Identify which cell holds the provided text, then report its [x, y] central coordinate. 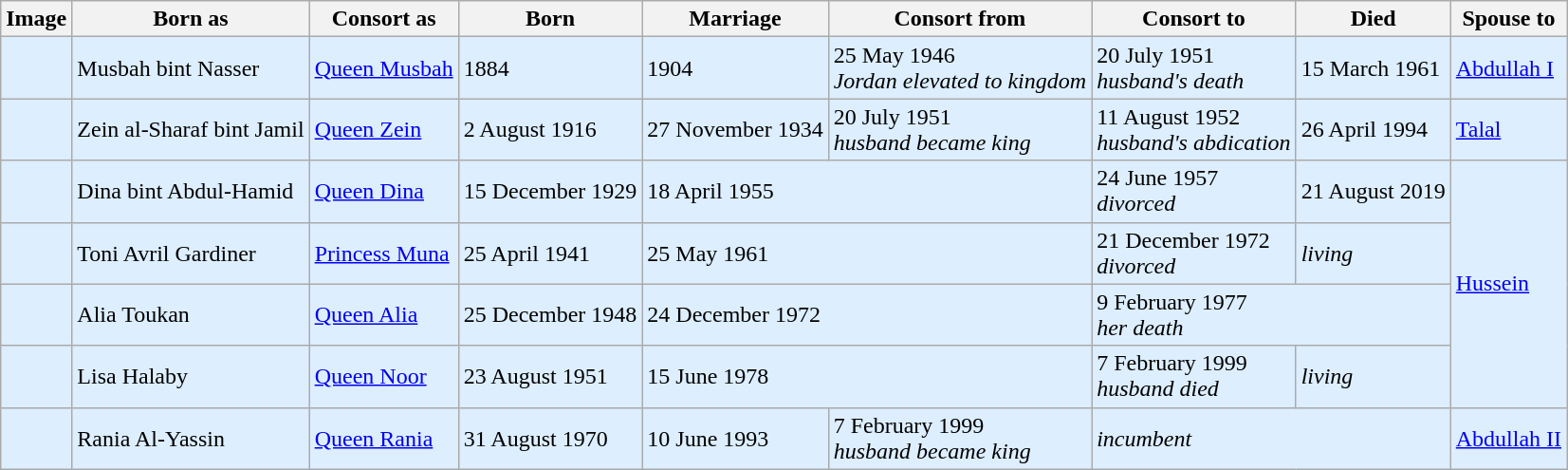
Talal [1508, 129]
15 March 1961 [1374, 68]
Queen Noor [383, 376]
31 August 1970 [550, 439]
11 August 1952husband's abdication [1194, 129]
Consort as [383, 19]
27 November 1934 [735, 129]
Born [550, 19]
26 April 1994 [1374, 129]
incumbent [1271, 439]
Hussein [1508, 284]
Consort from [960, 19]
Alia Toukan [191, 315]
1904 [735, 68]
25 May 1961 [867, 253]
7 February 1999husband became king [960, 439]
15 June 1978 [867, 376]
Abdullah II [1508, 439]
Abdullah I [1508, 68]
24 June 1957divorced [1194, 192]
21 August 2019 [1374, 192]
Queen Dina [383, 192]
1884 [550, 68]
Rania Al-Yassin [191, 439]
Queen Zein [383, 129]
Toni Avril Gardiner [191, 253]
Queen Rania [383, 439]
7 February 1999husband died [1194, 376]
Born as [191, 19]
18 April 1955 [867, 192]
9 February 1977her death [1271, 315]
Image [36, 19]
Died [1374, 19]
Consort to [1194, 19]
20 July 1951husband's death [1194, 68]
25 April 1941 [550, 253]
23 August 1951 [550, 376]
24 December 1972 [867, 315]
Princess Muna [383, 253]
Spouse to [1508, 19]
Queen Alia [383, 315]
10 June 1993 [735, 439]
25 May 1946Jordan elevated to kingdom [960, 68]
Musbah bint Nasser [191, 68]
Queen Musbah [383, 68]
21 December 1972divorced [1194, 253]
2 August 1916 [550, 129]
Dina bint Abdul-Hamid [191, 192]
25 December 1948 [550, 315]
15 December 1929 [550, 192]
Marriage [735, 19]
20 July 1951husband became king [960, 129]
Lisa Halaby [191, 376]
Zein al-Sharaf bint Jamil [191, 129]
